Identify which cell holds the provided text, then report its (X, Y) central coordinate. 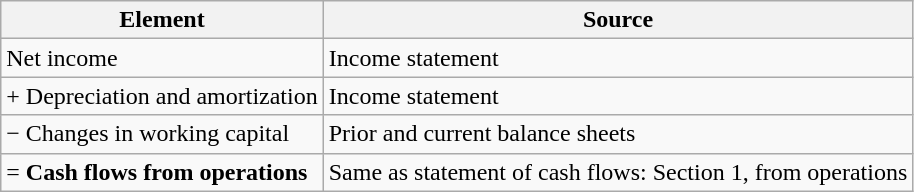
Same as statement of cash flows: Section 1, from operations (618, 172)
Source (618, 20)
+ Depreciation and amortization (162, 96)
Prior and current balance sheets (618, 134)
= Cash flows from operations (162, 172)
Net income (162, 58)
− Changes in working capital (162, 134)
Element (162, 20)
